Output the (x, y) coordinate of the center of the cell containing the given text.  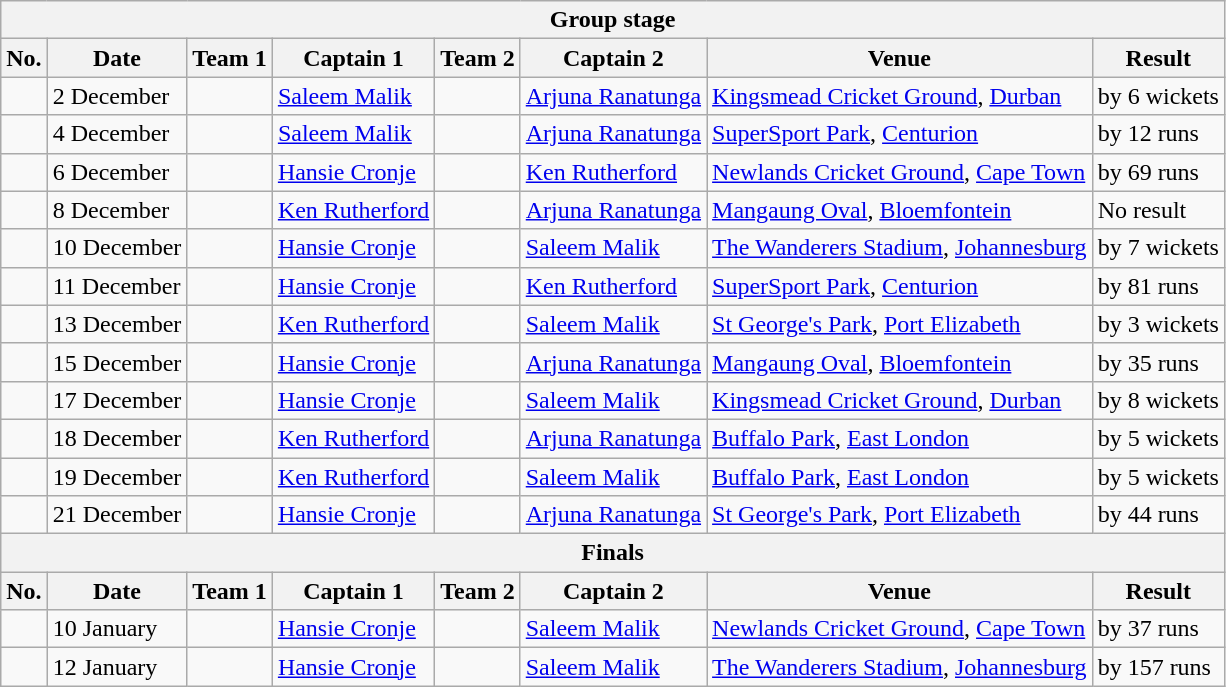
13 December (117, 324)
Group stage (613, 20)
by 44 runs (1158, 515)
19 December (117, 477)
by 3 wickets (1158, 324)
18 December (117, 438)
2 December (117, 96)
Finals (613, 553)
15 December (117, 362)
17 December (117, 400)
12 January (117, 667)
by 37 runs (1158, 629)
10 January (117, 629)
by 69 runs (1158, 172)
by 12 runs (1158, 134)
8 December (117, 210)
by 6 wickets (1158, 96)
No result (1158, 210)
by 81 runs (1158, 286)
by 7 wickets (1158, 248)
by 157 runs (1158, 667)
4 December (117, 134)
by 8 wickets (1158, 400)
11 December (117, 286)
by 35 runs (1158, 362)
10 December (117, 248)
6 December (117, 172)
21 December (117, 515)
